Extract the [X, Y] coordinate from the center of the cell holding the provided text.  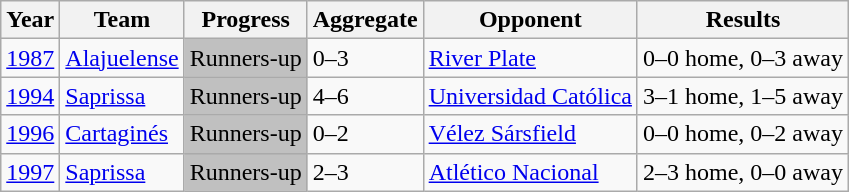
0–0 home, 0–3 away [742, 58]
Year [30, 20]
Atlético Nacional [530, 172]
Vélez Sársfield [530, 134]
1996 [30, 134]
1987 [30, 58]
0–0 home, 0–2 away [742, 134]
Universidad Católica [530, 96]
Team [122, 20]
Opponent [530, 20]
Alajuelense [122, 58]
0–2 [365, 134]
Cartaginés [122, 134]
Aggregate [365, 20]
1997 [30, 172]
3–1 home, 1–5 away [742, 96]
2–3 home, 0–0 away [742, 172]
1994 [30, 96]
Progress [246, 20]
4–6 [365, 96]
River Plate [530, 58]
Results [742, 20]
0–3 [365, 58]
2–3 [365, 172]
